Return [X, Y] of the center of cell containing provided text 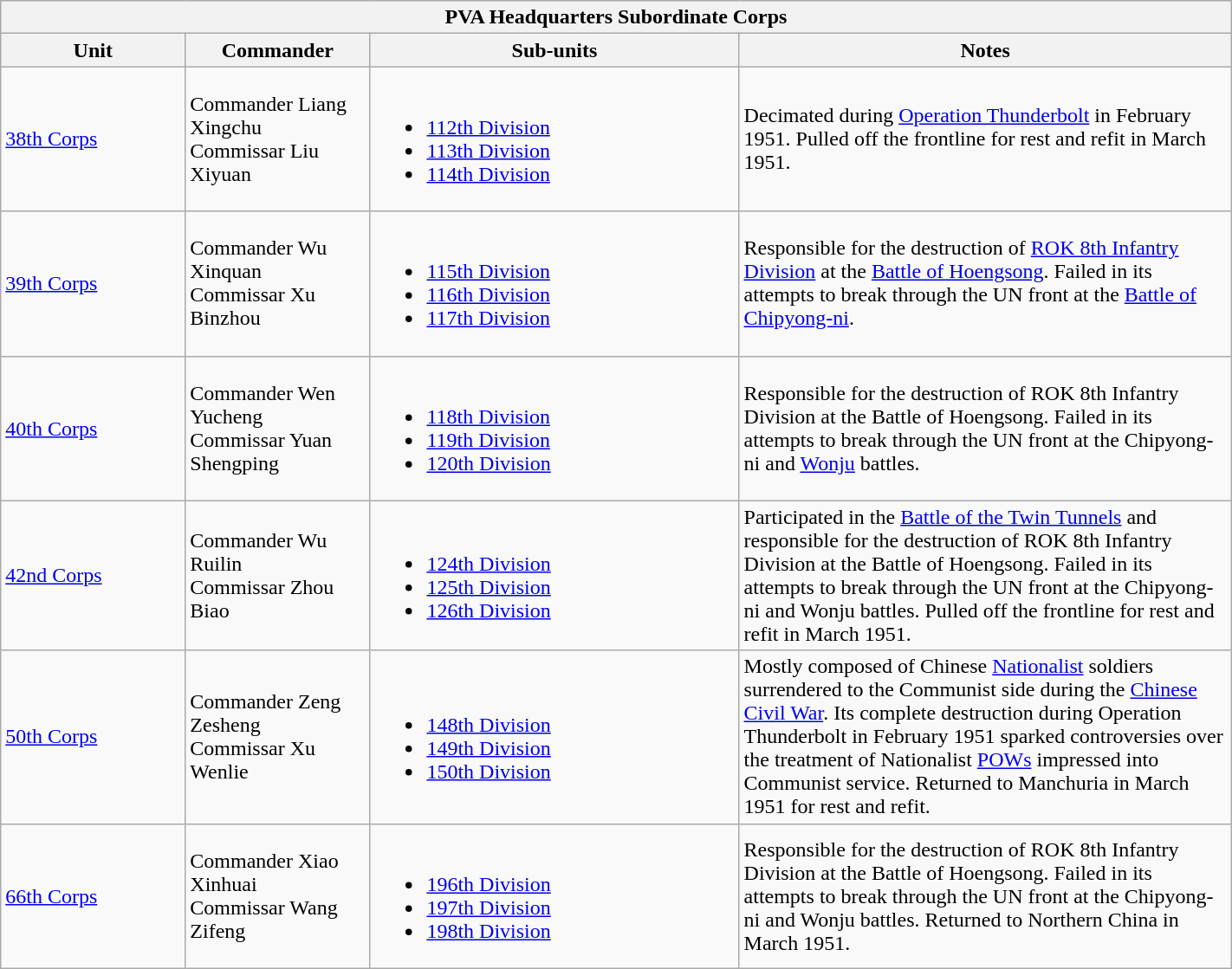
Commander Wen YuchengCommissar Yuan Shengping [277, 428]
124th Division125th Division126th Division [554, 575]
Notes [985, 50]
Sub-units [554, 50]
Unit [94, 50]
Decimated during Operation Thunderbolt in February 1951. Pulled off the frontline for rest and refit in March 1951. [985, 139]
42nd Corps [94, 575]
148th Division149th Division150th Division [554, 737]
112th Division113th Division114th Division [554, 139]
38th Corps [94, 139]
Commander Xiao XinhuaiCommissar Wang Zifeng [277, 895]
118th Division119th Division120th Division [554, 428]
196th Division197th Division198th Division [554, 895]
PVA Headquarters Subordinate Corps [616, 17]
50th Corps [94, 737]
115th Division116th Division117th Division [554, 284]
Commander Wu RuilinCommissar Zhou Biao [277, 575]
Commander Wu XinquanCommissar Xu Binzhou [277, 284]
Commander [277, 50]
40th Corps [94, 428]
Commander Zeng ZeshengCommissar Xu Wenlie [277, 737]
39th Corps [94, 284]
66th Corps [94, 895]
Commander Liang XingchuCommissar Liu Xiyuan [277, 139]
